Determine the [X, Y] coordinate at the center of the cell enclosing the given text.  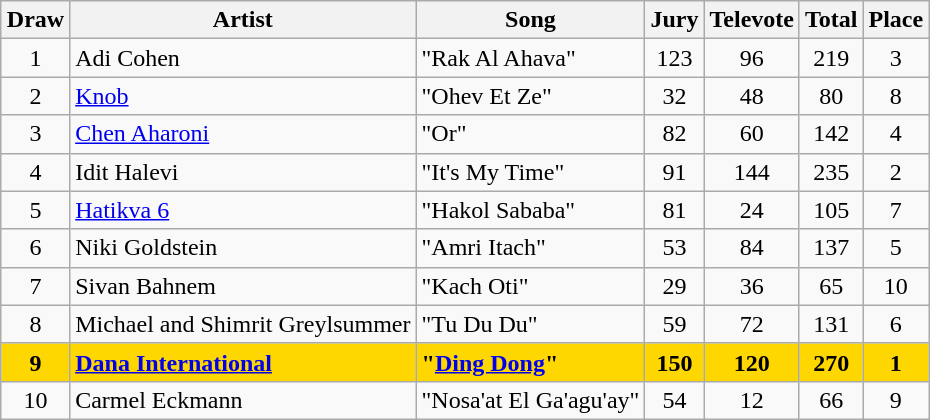
32 [674, 96]
Sivan Bahnem [243, 286]
"Nosa'at El Ga'agu'ay" [530, 400]
"It's My Time" [530, 172]
36 [752, 286]
"Ding Dong" [530, 362]
"Or" [530, 134]
Knob [243, 96]
105 [831, 210]
72 [752, 324]
Carmel Eckmann [243, 400]
Hatikva 6 [243, 210]
137 [831, 248]
"Tu Du Du" [530, 324]
123 [674, 58]
29 [674, 286]
"Hakol Sababa" [530, 210]
"Rak Al Ahava" [530, 58]
Adi Cohen [243, 58]
12 [752, 400]
91 [674, 172]
Idit Halevi [243, 172]
81 [674, 210]
131 [831, 324]
142 [831, 134]
Televote [752, 20]
65 [831, 286]
Michael and Shimrit Greylsummer [243, 324]
80 [831, 96]
Niki Goldstein [243, 248]
53 [674, 248]
Song [530, 20]
144 [752, 172]
219 [831, 58]
82 [674, 134]
Chen Aharoni [243, 134]
"Kach Oti" [530, 286]
270 [831, 362]
96 [752, 58]
Draw [35, 20]
Place [896, 20]
"Amri Itach" [530, 248]
54 [674, 400]
48 [752, 96]
150 [674, 362]
"Ohev Et Ze" [530, 96]
24 [752, 210]
59 [674, 324]
Artist [243, 20]
Jury [674, 20]
Dana International [243, 362]
66 [831, 400]
120 [752, 362]
235 [831, 172]
60 [752, 134]
84 [752, 248]
Total [831, 20]
